Return the [x, y] coordinate for the center point of the cell that contains the specified text.  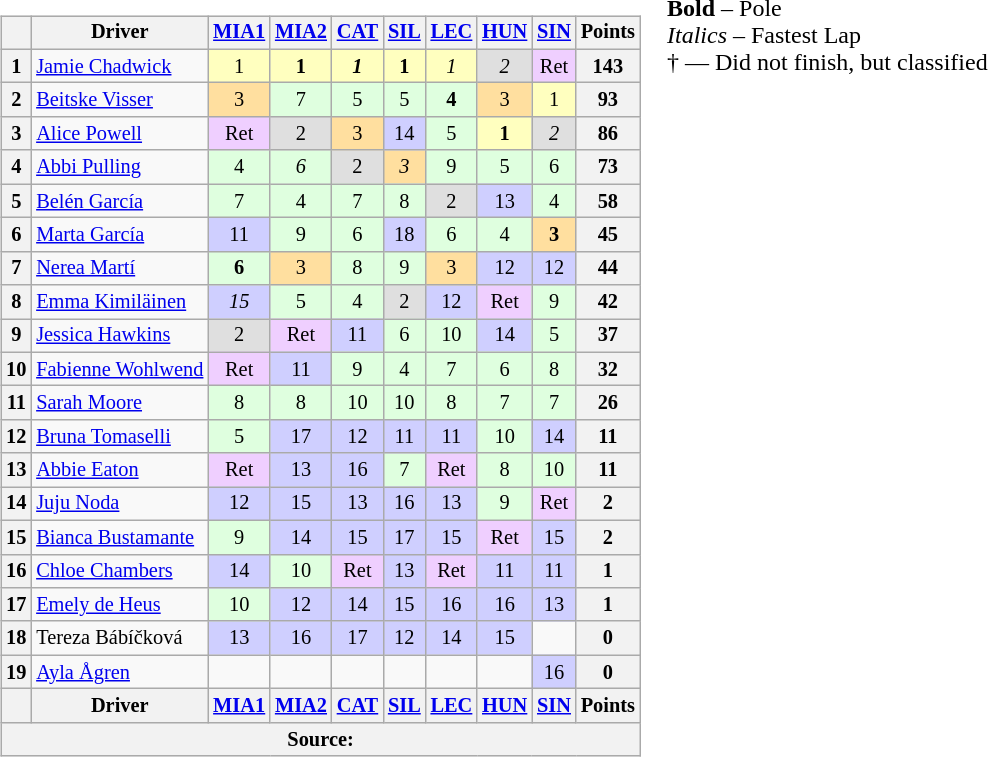
45 [608, 235]
Nerea Martí [120, 268]
Chloe Chambers [120, 571]
Sarah Moore [120, 403]
Bianca Bustamante [120, 537]
Beitske Visser [120, 100]
19 [16, 672]
Alice Powell [120, 134]
Emma Kimiläinen [120, 302]
42 [608, 302]
Emely de Heus [120, 605]
Tereza Bábíčková [120, 638]
86 [608, 134]
Jamie Chadwick [120, 66]
Jessica Hawkins [120, 336]
32 [608, 369]
Source: [320, 739]
58 [608, 201]
Juju Noda [120, 504]
Belén García [120, 201]
26 [608, 403]
Abbi Pulling [120, 167]
Marta García [120, 235]
Abbie Eaton [120, 470]
37 [608, 336]
Fabienne Wohlwend [120, 369]
73 [608, 167]
Bruna Tomaselli [120, 437]
44 [608, 268]
93 [608, 100]
143 [608, 66]
Ayla Ågren [120, 672]
